Pinpoint the cell where the given text exists, returning its (X, Y) midpoint coordinate. 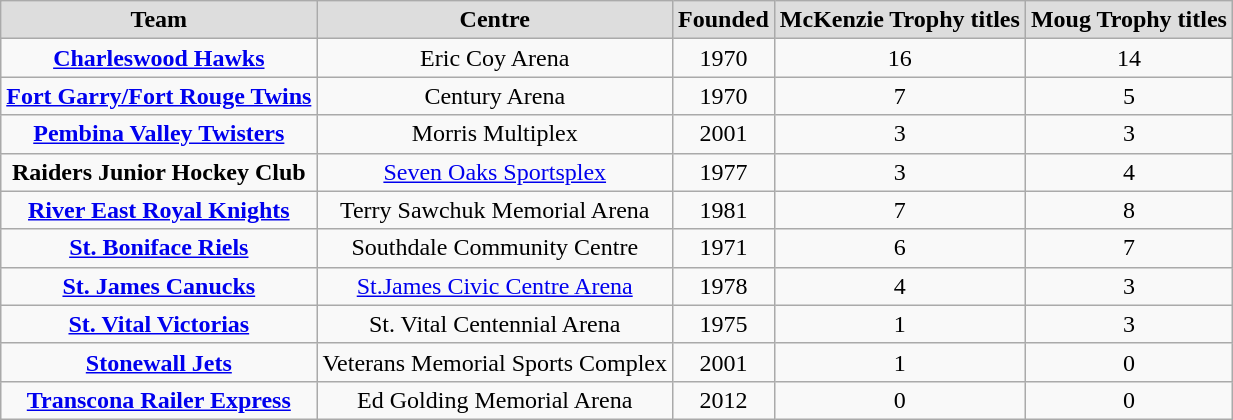
St. Vital Centennial Arena (495, 324)
1975 (724, 324)
Eric Coy Arena (495, 58)
St. Boniface Riels (159, 248)
Stonewall Jets (159, 362)
Fort Garry/Fort Rouge Twins (159, 96)
1978 (724, 286)
Century Arena (495, 96)
Moug Trophy titles (1128, 20)
Southdale Community Centre (495, 248)
St.James Civic Centre Arena (495, 286)
Transcona Railer Express (159, 400)
St. James Canucks (159, 286)
St. Vital Victorias (159, 324)
River East Royal Knights (159, 210)
1977 (724, 172)
McKenzie Trophy titles (900, 20)
Charleswood Hawks (159, 58)
2012 (724, 400)
1981 (724, 210)
Centre (495, 20)
5 (1128, 96)
8 (1128, 210)
6 (900, 248)
14 (1128, 58)
Raiders Junior Hockey Club (159, 172)
1971 (724, 248)
Veterans Memorial Sports Complex (495, 362)
Terry Sawchuk Memorial Arena (495, 210)
Team (159, 20)
Ed Golding Memorial Arena (495, 400)
Seven Oaks Sportsplex (495, 172)
Morris Multiplex (495, 134)
16 (900, 58)
Pembina Valley Twisters (159, 134)
Founded (724, 20)
